Return [X, Y] of the center of cell containing provided text 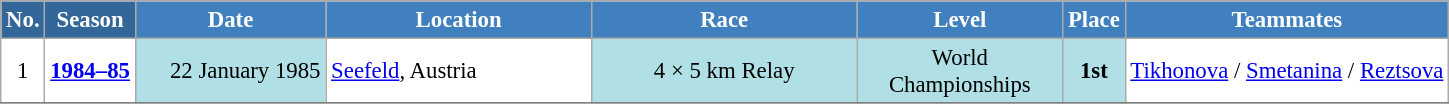
1st [1094, 72]
No. [23, 20]
22 January 1985 [230, 72]
1984–85 [90, 72]
4 × 5 km Relay [724, 72]
Teammates [1287, 20]
World Championships [960, 72]
Seefeld, Austria [459, 72]
Date [230, 20]
Season [90, 20]
1 [23, 72]
Tikhonova / Smetanina / Reztsova [1287, 72]
Level [960, 20]
Place [1094, 20]
Location [459, 20]
Race [724, 20]
